Find where the given text appears and provide that cell's center as (x, y) coordinate. 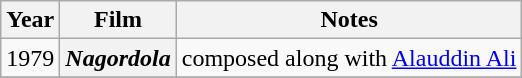
Year (30, 20)
1979 (30, 58)
composed along with Alauddin Ali (349, 58)
Film (118, 20)
Notes (349, 20)
Nagordola (118, 58)
